Scan for the cell matching the given text and deliver its [x, y] coordinate at center. 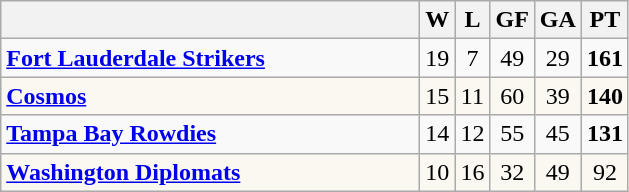
45 [558, 134]
12 [472, 134]
131 [604, 134]
11 [472, 96]
7 [472, 58]
W [438, 20]
Tampa Bay Rowdies [210, 134]
Fort Lauderdale Strikers [210, 58]
161 [604, 58]
140 [604, 96]
10 [438, 172]
92 [604, 172]
15 [438, 96]
Washington Diplomats [210, 172]
60 [512, 96]
29 [558, 58]
16 [472, 172]
32 [512, 172]
14 [438, 134]
39 [558, 96]
19 [438, 58]
PT [604, 20]
GF [512, 20]
55 [512, 134]
Cosmos [210, 96]
GA [558, 20]
L [472, 20]
